Find where the given text appears and provide that cell's center as (X, Y) coordinate. 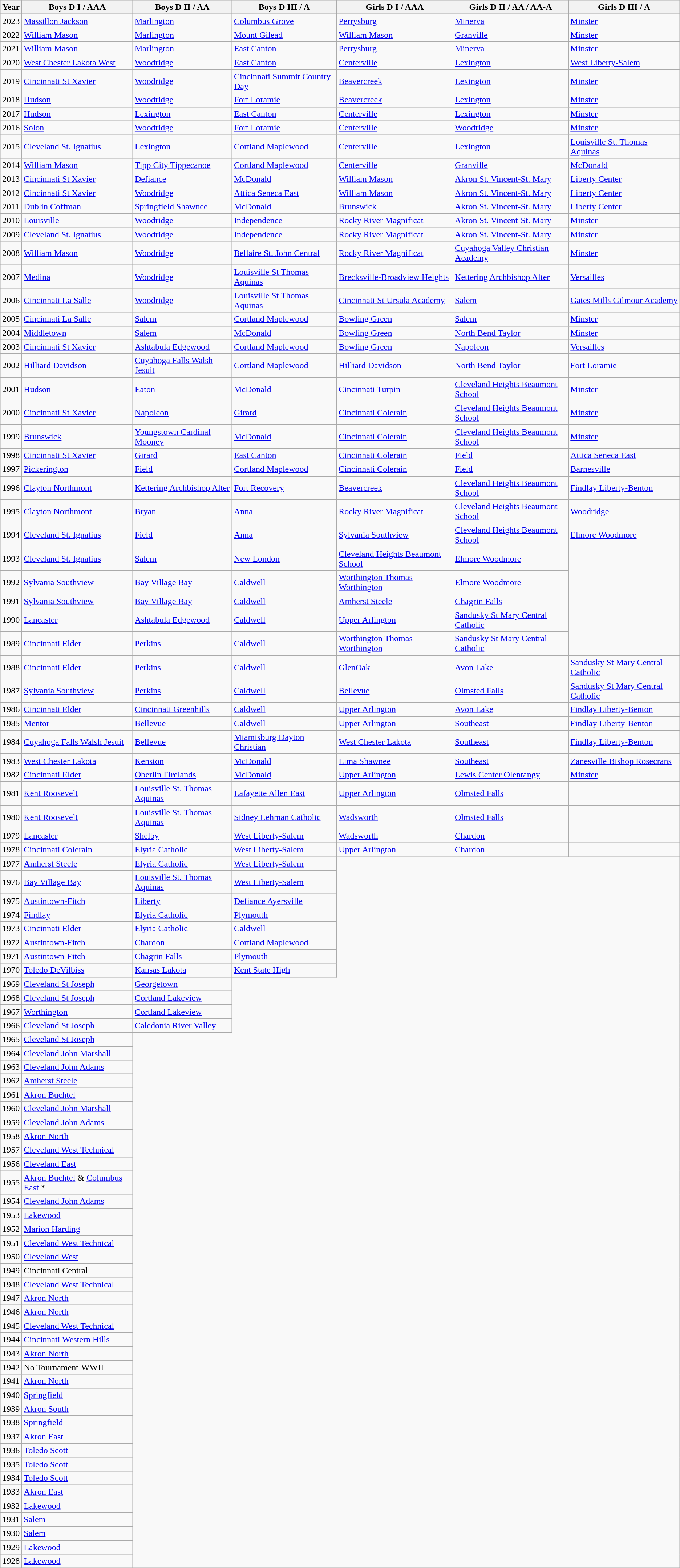
Caledonia River Valley (182, 1025)
Year (11, 7)
1950 (11, 1257)
1983 (11, 761)
2017 (11, 114)
Solon (77, 128)
1979 (11, 836)
Cleveland East (77, 1164)
2020 (11, 63)
Pickerington (77, 469)
Louisville (77, 221)
1937 (11, 1436)
1941 (11, 1381)
1952 (11, 1229)
2021 (11, 49)
1946 (11, 1312)
2006 (11, 300)
1992 (11, 582)
1976 (11, 882)
West Chester Lakota West (77, 63)
1993 (11, 559)
1959 (11, 1122)
2008 (11, 253)
2011 (11, 207)
Kansas Lakota (182, 970)
1996 (11, 488)
Lima Shawnee (395, 761)
Akron South (77, 1409)
2004 (11, 333)
Girls D III / A (624, 7)
2000 (11, 413)
No Tournament-WWII (77, 1367)
2022 (11, 35)
2016 (11, 128)
Defiance (182, 179)
Middletown (77, 333)
1975 (11, 901)
Defiance Ayersville (284, 901)
1956 (11, 1164)
1932 (11, 1506)
1938 (11, 1423)
1997 (11, 469)
Miamisburg Dayton Christian (284, 742)
Sidney Lehman Catholic (284, 817)
2015 (11, 146)
Cincinnati Western Hills (77, 1340)
1935 (11, 1464)
2019 (11, 81)
1972 (11, 942)
1962 (11, 1081)
Eaton (182, 389)
1991 (11, 601)
1953 (11, 1215)
Kenston (182, 761)
1947 (11, 1298)
Lewis Center Olentangy (511, 775)
Brecksville-Broadview Heights (395, 277)
Boys D I / AAA (77, 7)
Liberty (182, 901)
Fort Recovery (284, 488)
1936 (11, 1450)
1995 (11, 512)
Findlay (77, 915)
1945 (11, 1326)
2003 (11, 347)
Medina (77, 277)
Toledo DeVilbiss (77, 970)
1988 (11, 667)
1939 (11, 1409)
1958 (11, 1136)
1943 (11, 1354)
1971 (11, 956)
2012 (11, 193)
1968 (11, 998)
1994 (11, 535)
Youngstown Cardinal Mooney (182, 436)
Columbus Grove (284, 21)
1987 (11, 691)
1963 (11, 1067)
1978 (11, 850)
Massillon Jackson (77, 21)
1967 (11, 1012)
1934 (11, 1478)
1949 (11, 1270)
1951 (11, 1243)
GlenOak (395, 667)
Tipp City Tippecanoe (182, 165)
Girls D I / AAA (395, 7)
2005 (11, 319)
1999 (11, 436)
2018 (11, 100)
Cincinnati Greenhills (182, 709)
2007 (11, 277)
1973 (11, 929)
Cleveland West (77, 1257)
1982 (11, 775)
1957 (11, 1150)
1954 (11, 1201)
Oberlin Firelands (182, 775)
2002 (11, 366)
Gates Mills Gilmour Academy (624, 300)
Boys D III / A (284, 7)
1969 (11, 984)
1930 (11, 1533)
Bellaire St. John Central (284, 253)
1984 (11, 742)
1929 (11, 1547)
1942 (11, 1367)
Akron Buchtel (77, 1095)
Dublin Coffman (77, 207)
1990 (11, 620)
1931 (11, 1520)
1985 (11, 723)
Kent State High (284, 970)
Marion Harding (77, 1229)
1980 (11, 817)
1981 (11, 793)
2014 (11, 165)
1977 (11, 864)
Cincinnati Turpin (395, 389)
1970 (11, 970)
Boys D II / AA (182, 7)
1966 (11, 1025)
Worthington (77, 1012)
Akron Buchtel & Columbus East * (77, 1183)
1955 (11, 1183)
1928 (11, 1561)
Cincinnati Central (77, 1270)
2010 (11, 221)
New London (284, 559)
Georgetown (182, 984)
1965 (11, 1039)
1964 (11, 1053)
Barnesville (624, 469)
2023 (11, 21)
1974 (11, 915)
Bryan (182, 512)
Cincinnati St Ursula Academy (395, 300)
1986 (11, 709)
Mount Gilead (284, 35)
2001 (11, 389)
Girls D II / AA / AA-A (511, 7)
2009 (11, 234)
1960 (11, 1109)
1961 (11, 1095)
Lafayette Allen East (284, 793)
Cuyahoga Valley Christian Academy (511, 253)
Springfield Shawnee (182, 207)
Mentor (77, 723)
Zanesville Bishop Rosecrans (624, 761)
Cincinnati Summit Country Day (284, 81)
Shelby (182, 836)
1998 (11, 455)
2013 (11, 179)
1944 (11, 1340)
1933 (11, 1492)
1989 (11, 643)
1948 (11, 1284)
1940 (11, 1395)
